Provide the [X, Y] coordinate of the cell's center where the given text is located.  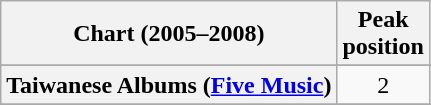
Peakposition [383, 34]
Taiwanese Albums (Five Music) [169, 85]
Chart (2005–2008) [169, 34]
2 [383, 85]
